Identify which cell holds the provided text, then report its [x, y] central coordinate. 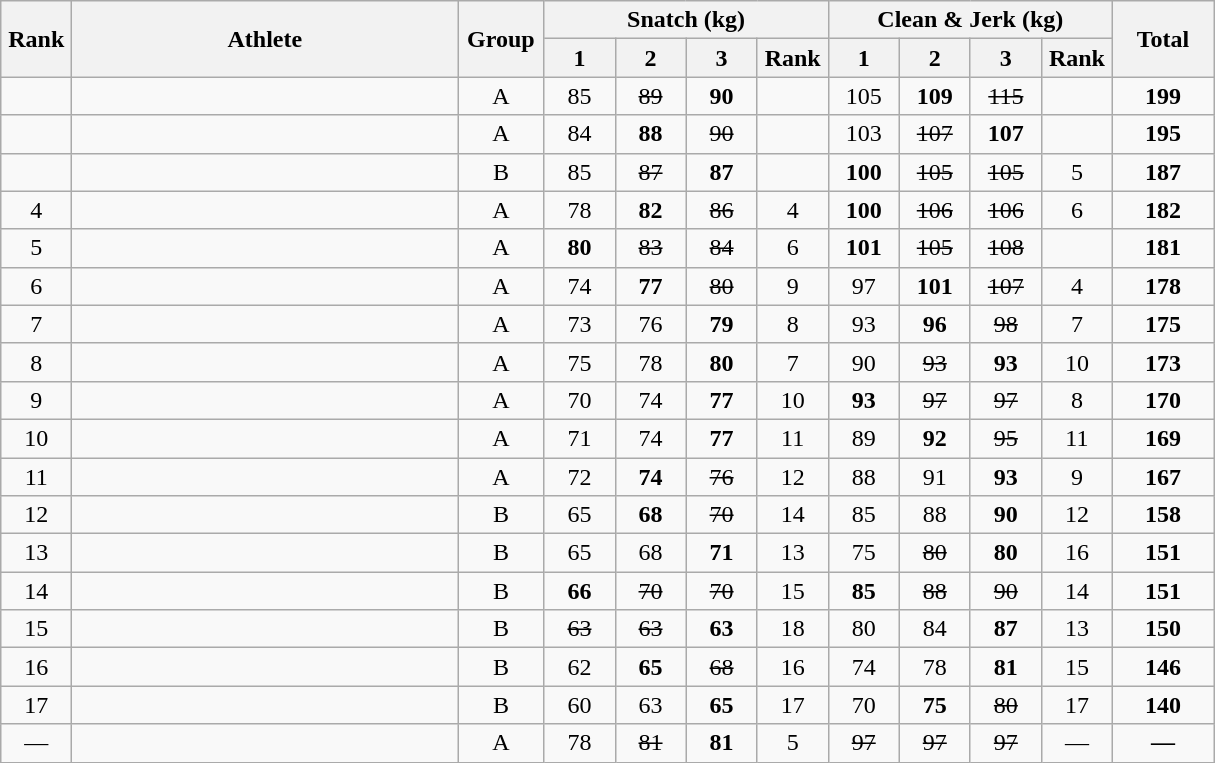
60 [580, 705]
82 [650, 210]
150 [1162, 629]
96 [934, 324]
62 [580, 667]
Snatch (kg) [686, 20]
18 [792, 629]
195 [1162, 134]
95 [1006, 438]
79 [722, 324]
181 [1162, 248]
103 [864, 134]
187 [1162, 172]
91 [934, 477]
115 [1006, 96]
109 [934, 96]
175 [1162, 324]
92 [934, 438]
73 [580, 324]
178 [1162, 286]
108 [1006, 248]
Clean & Jerk (kg) [970, 20]
158 [1162, 515]
Group [501, 39]
83 [650, 248]
169 [1162, 438]
66 [580, 591]
199 [1162, 96]
182 [1162, 210]
Athlete [265, 39]
170 [1162, 400]
146 [1162, 667]
167 [1162, 477]
72 [580, 477]
Total [1162, 39]
140 [1162, 705]
86 [722, 210]
98 [1006, 324]
173 [1162, 362]
